Search for the cell housing the specified text and yield its [X, Y] center coordinate. 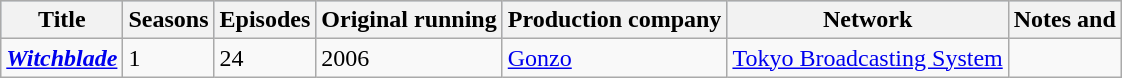
Gonzo [614, 58]
Episodes [265, 20]
Network [868, 20]
Seasons [168, 20]
Production company [614, 20]
24 [265, 58]
Notes and [1064, 20]
Tokyo Broadcasting System [868, 58]
2006 [409, 58]
Title [62, 20]
Witchblade [62, 58]
1 [168, 58]
Original running [409, 20]
